Find where the given text appears and provide that cell's center as (X, Y) coordinate. 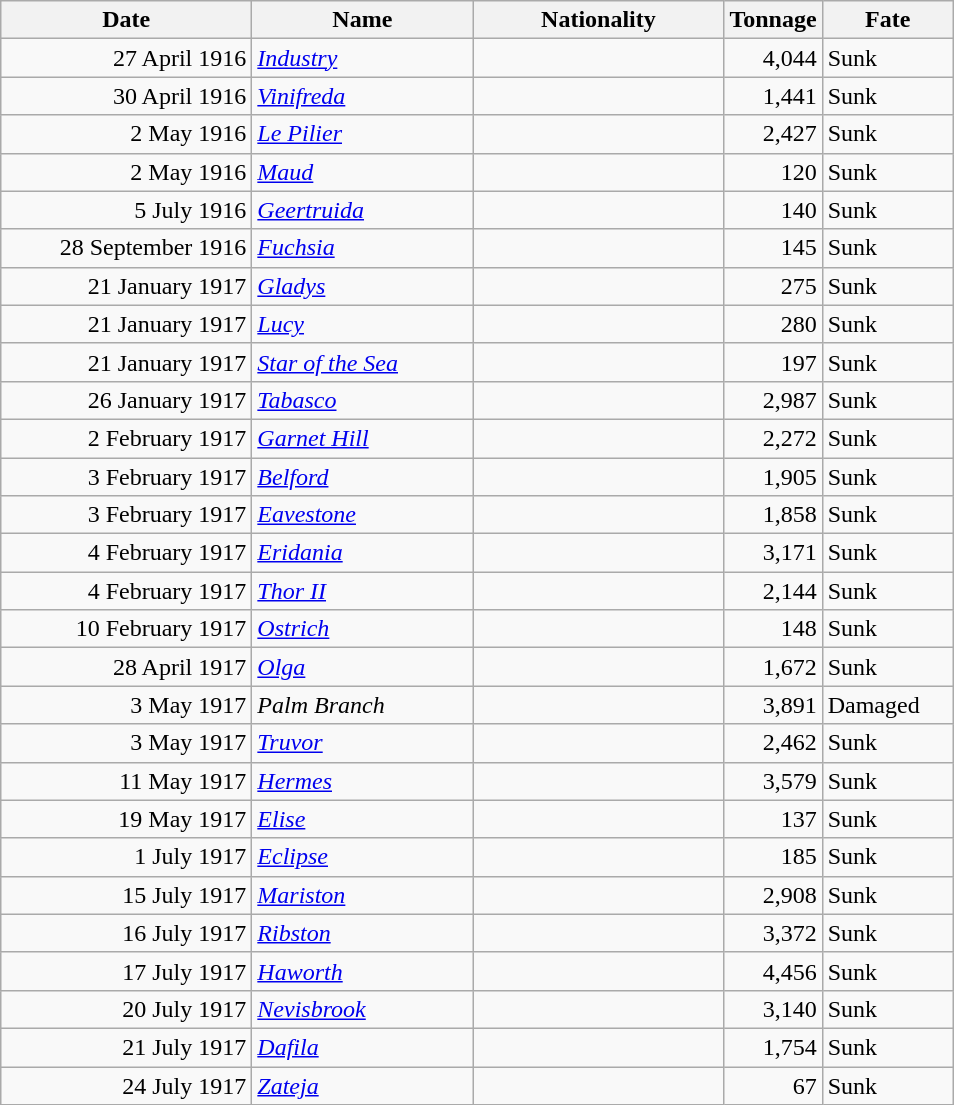
Thor II (362, 591)
145 (773, 248)
3,171 (773, 553)
Damaged (888, 705)
24 July 1917 (126, 1085)
10 February 1917 (126, 629)
120 (773, 172)
Palm Branch (362, 705)
27 April 1916 (126, 58)
26 January 1917 (126, 400)
Eclipse (362, 857)
21 July 1917 (126, 1047)
Name (362, 20)
137 (773, 819)
Dafila (362, 1047)
Truvor (362, 743)
Geertruida (362, 210)
2,908 (773, 895)
2,144 (773, 591)
Gladys (362, 286)
20 July 1917 (126, 1009)
148 (773, 629)
28 April 1917 (126, 667)
1 July 1917 (126, 857)
3,579 (773, 781)
Garnet Hill (362, 438)
2,427 (773, 134)
4,044 (773, 58)
Haworth (362, 971)
Nevisbrook (362, 1009)
1,441 (773, 96)
Tonnage (773, 20)
185 (773, 857)
140 (773, 210)
Mariston (362, 895)
Eavestone (362, 515)
11 May 1917 (126, 781)
17 July 1917 (126, 971)
Nationality (598, 20)
67 (773, 1085)
1,672 (773, 667)
2,987 (773, 400)
Date (126, 20)
280 (773, 324)
Le Pilier (362, 134)
3,372 (773, 933)
Zateja (362, 1085)
30 April 1916 (126, 96)
Belford (362, 477)
Ribston (362, 933)
2,272 (773, 438)
275 (773, 286)
Vinifreda (362, 96)
Star of the Sea (362, 362)
15 July 1917 (126, 895)
197 (773, 362)
2,462 (773, 743)
Olga (362, 667)
Eridania (362, 553)
Tabasco (362, 400)
Fate (888, 20)
3,891 (773, 705)
Ostrich (362, 629)
19 May 1917 (126, 819)
Lucy (362, 324)
Fuchsia (362, 248)
Elise (362, 819)
Hermes (362, 781)
4,456 (773, 971)
1,858 (773, 515)
Industry (362, 58)
Maud (362, 172)
3,140 (773, 1009)
5 July 1916 (126, 210)
28 September 1916 (126, 248)
1,905 (773, 477)
16 July 1917 (126, 933)
2 February 1917 (126, 438)
1,754 (773, 1047)
